Determine the [X, Y] coordinate at the center of the cell enclosing the given text.  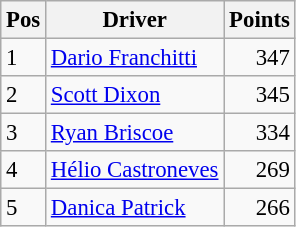
347 [260, 58]
Scott Dixon [135, 95]
5 [24, 208]
Driver [135, 20]
Dario Franchitti [135, 58]
Danica Patrick [135, 208]
Pos [24, 20]
Ryan Briscoe [135, 133]
334 [260, 133]
Points [260, 20]
4 [24, 170]
345 [260, 95]
269 [260, 170]
266 [260, 208]
3 [24, 133]
Hélio Castroneves [135, 170]
1 [24, 58]
2 [24, 95]
